For the text-containing cell, return its midpoint in (x, y) coordinate format. 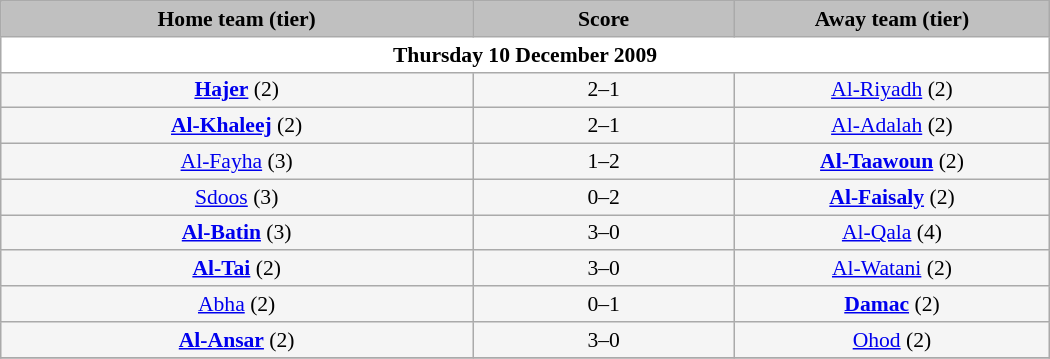
Al-Taawoun (2) (892, 162)
Home team (tier) (237, 19)
Al-Tai (2) (237, 269)
Al-Faisaly (2) (892, 197)
Al-Fayha (3) (237, 162)
Abha (2) (237, 304)
Sdoos (3) (237, 197)
Hajer (2) (237, 90)
Al-Khaleej (2) (237, 126)
Al-Ansar (2) (237, 340)
Away team (tier) (892, 19)
Al-Qala (4) (892, 233)
Damac (2) (892, 304)
Al-Batin (3) (237, 233)
Thursday 10 December 2009 (525, 55)
Al-Adalah (2) (892, 126)
Al-Watani (2) (892, 269)
Score (604, 19)
Ohod (2) (892, 340)
0–1 (604, 304)
Al-Riyadh (2) (892, 90)
1–2 (604, 162)
0–2 (604, 197)
